From the cell containing the given text, extract its center point as (x, y) coordinate. 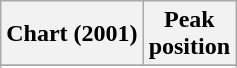
Peakposition (189, 34)
Chart (2001) (72, 34)
